From the cell containing the given text, extract its center point as (X, Y) coordinate. 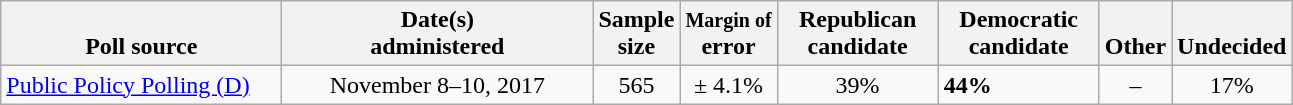
Republicancandidate (858, 34)
November 8–10, 2017 (438, 85)
565 (636, 85)
Undecided (1232, 34)
– (1135, 85)
± 4.1% (728, 85)
Democraticcandidate (1018, 34)
Other (1135, 34)
17% (1232, 85)
Samplesize (636, 34)
44% (1018, 85)
Date(s)administered (438, 34)
39% (858, 85)
Poll source (142, 34)
Margin oferror (728, 34)
Public Policy Polling (D) (142, 85)
